Locate the cell with the specified text and output its (X, Y) center coordinate. 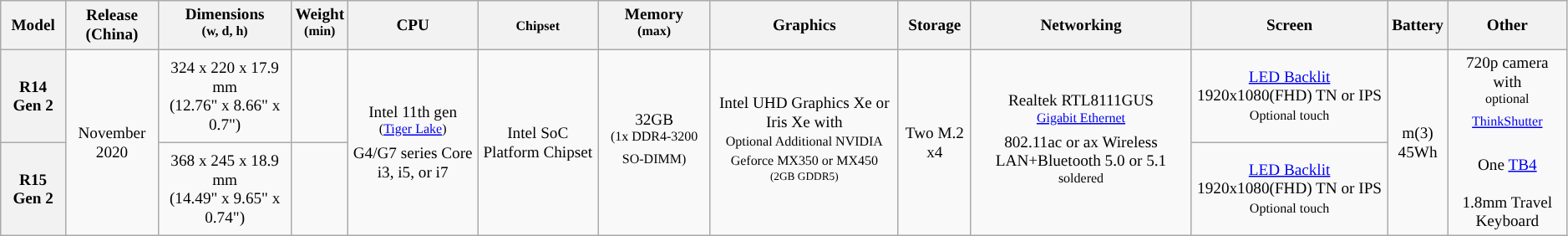
R14 Gen 2 (33, 97)
Networking (1081, 25)
Intel UHD Graphics Xe or Iris Xe with Optional Additional NVIDIA Geforce MX350 or MX450 (2GB GDDR5) (804, 142)
Release(China) (112, 25)
CPU (413, 25)
Other (1508, 25)
720p camera with optional ThinkShutter One TB4 1.8mm Travel Keyboard (1508, 142)
Two M.2 x4 (934, 142)
324 x 220 x 17.9 mm (12.76" x 8.66" x 0.7") (224, 97)
Storage (934, 25)
Realtek RTL8111GUS Gigabit Ethernet 802.11ac or ax Wireless LAN+Bluetooth 5.0 or 5.1soldered (1081, 142)
Chipset (538, 25)
Weight (min) (320, 25)
Model (33, 25)
Dimensions (w, d, h) (224, 25)
R15 Gen 2 (33, 189)
m(3) 45Wh (1418, 142)
368 x 245 x 18.9 mm (14.49" x 9.65" x 0.74") (224, 189)
Intel SoC Platform Chipset (538, 142)
Battery (1418, 25)
Intel 11th gen (Tiger Lake) G4/G7 series Core i3, i5, or i7 (413, 142)
November 2020 (112, 142)
Screen (1290, 25)
Graphics (804, 25)
Memory (max) (654, 25)
32GB (1x DDR4-3200 SO-DIMM) (654, 142)
